Return the [X, Y] coordinate for the center point of the cell that contains the specified text.  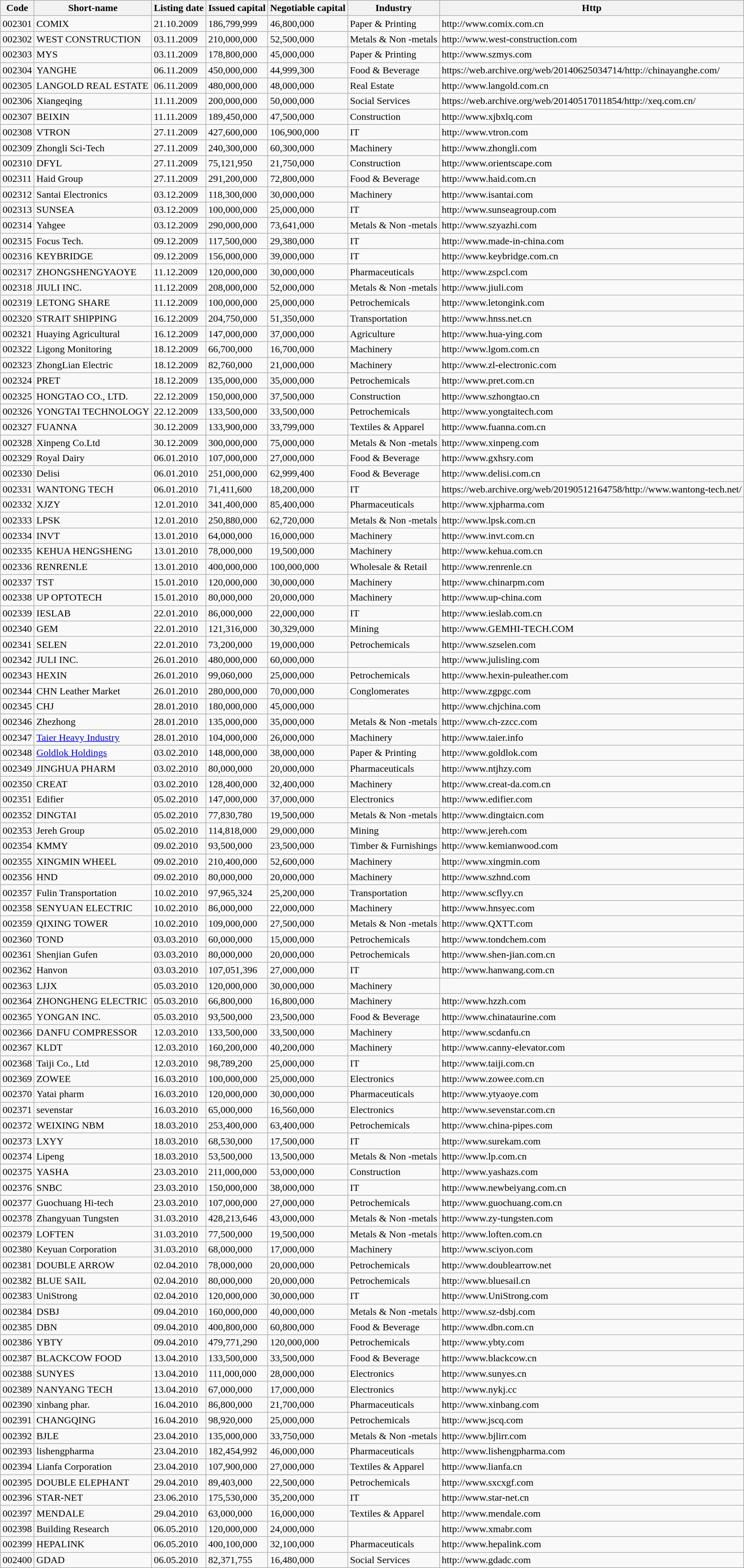
NANYANG TECH [93, 1389]
002389 [17, 1389]
SENYUAN ELECTRIC [93, 908]
002301 [17, 24]
http://www.zowee.com.cn [591, 1079]
http://www.scflyy.cn [591, 892]
HONGTAO CO., LTD. [93, 396]
http://www.star-net.cn [591, 1498]
77,500,000 [237, 1234]
WEST CONSTRUCTION [93, 39]
002361 [17, 955]
60,800,000 [308, 1327]
Delisi [93, 474]
http://www.xmabr.com [591, 1529]
lishengpharma [93, 1451]
250,880,000 [237, 520]
82,371,755 [237, 1560]
002390 [17, 1405]
http://www.creat-da.com.cn [591, 784]
Santai Electronics [93, 194]
http://www.made-in-china.com [591, 241]
002353 [17, 830]
21.10.2009 [179, 24]
http://www.zhongli.com [591, 148]
002325 [17, 396]
32,100,000 [308, 1544]
002351 [17, 799]
Keyuan Corporation [93, 1250]
002341 [17, 644]
http://www.szhongtao.cn [591, 396]
002394 [17, 1467]
21,700,000 [308, 1405]
002364 [17, 1001]
002340 [17, 629]
427,600,000 [237, 132]
002328 [17, 442]
002376 [17, 1188]
29,000,000 [308, 830]
30,329,000 [308, 629]
178,800,000 [237, 55]
http://www.dingtaicn.com [591, 815]
CHJ [93, 707]
http://www.zl-electronic.com [591, 365]
http://www.hua-ying.com [591, 334]
http://www.lgom.com.cn [591, 349]
BLACKCOW FOOD [93, 1358]
002311 [17, 179]
33,799,000 [308, 427]
121,316,000 [237, 629]
CHN Leather Market [93, 691]
208,000,000 [237, 287]
002354 [17, 846]
http://www.gxhsry.com [591, 458]
002337 [17, 582]
21,000,000 [308, 365]
http://www.blackcow.cn [591, 1358]
Royal Dairy [93, 458]
http://www.invt.com.cn [591, 536]
65,000,000 [237, 1110]
http://www.scdanfu.cn [591, 1032]
Goldlok Holdings [93, 753]
002363 [17, 986]
27,500,000 [308, 923]
64,000,000 [237, 536]
http://www.hzzh.com [591, 1001]
http://www.ytyaoye.com [591, 1094]
002392 [17, 1435]
Negotiable capital [308, 8]
002324 [17, 380]
002346 [17, 722]
Xiangeqing [93, 101]
YANGHE [93, 70]
85,400,000 [308, 505]
http://www.pret.com.cn [591, 380]
BEIXIN [93, 117]
sevenstar [93, 1110]
002386 [17, 1343]
002359 [17, 923]
52,500,000 [308, 39]
82,760,000 [237, 365]
PRET [93, 380]
http://www.newbeiyang.com.cn [591, 1188]
291,200,000 [237, 179]
QIXING TOWER [93, 923]
002331 [17, 489]
BLUE SAIL [93, 1281]
002399 [17, 1544]
002397 [17, 1513]
002391 [17, 1420]
http://www.taier.info [591, 738]
428,213,646 [237, 1219]
LJJX [93, 986]
002307 [17, 117]
002384 [17, 1312]
http://www.xjbxlq.com [591, 117]
148,000,000 [237, 753]
http://www.guochuang.com.cn [591, 1203]
002387 [17, 1358]
15,000,000 [308, 939]
http://www.lpsk.com.cn [591, 520]
63,400,000 [308, 1125]
002373 [17, 1141]
HEPALINK [93, 1544]
UP OPTOTECH [93, 598]
210,400,000 [237, 861]
Timber & Furnishings [393, 846]
ZOWEE [93, 1079]
26,000,000 [308, 738]
Haid Group [93, 179]
http://www.UniStrong.com [591, 1296]
Zhongli Sci-Tech [93, 148]
http://www.yongtaitech.com [591, 411]
http://www.GEMHI-TECH.COM [591, 629]
http://www.bluesail.cn [591, 1281]
http://www.orientscape.com [591, 163]
002348 [17, 753]
http://www.delisi.com.cn [591, 474]
LANGOLD REAL ESTATE [93, 86]
SUNSEA [93, 210]
CHANGQING [93, 1420]
73,200,000 [237, 644]
Yahgee [93, 225]
002317 [17, 272]
KLDT [93, 1048]
HEXIN [93, 675]
DFYL [93, 163]
002316 [17, 256]
70,000,000 [308, 691]
23.06.2010 [179, 1498]
40,200,000 [308, 1048]
002322 [17, 349]
22,500,000 [308, 1482]
http://www.tondchem.com [591, 939]
002303 [17, 55]
210,000,000 [237, 39]
http://www.nykj.cc [591, 1389]
002400 [17, 1560]
WANTONG TECH [93, 489]
002306 [17, 101]
002398 [17, 1529]
251,000,000 [237, 474]
002360 [17, 939]
002308 [17, 132]
189,450,000 [237, 117]
Zhezhong [93, 722]
http://www.szyazhi.com [591, 225]
002342 [17, 660]
400,100,000 [237, 1544]
http://www.dbn.com.cn [591, 1327]
002395 [17, 1482]
002319 [17, 303]
Real Estate [393, 86]
002380 [17, 1250]
http://www.fuanna.com.cn [591, 427]
002374 [17, 1156]
002368 [17, 1063]
http://www.goldlok.com [591, 753]
SUNYES [93, 1374]
002329 [17, 458]
25,200,000 [308, 892]
17,500,000 [308, 1141]
211,000,000 [237, 1172]
http://www.lp.com.cn [591, 1156]
http://www.shen-jian.com.cn [591, 955]
http://www.zy-tungsten.com [591, 1219]
http://www.ch-zzcc.com [591, 722]
002357 [17, 892]
Hanvon [93, 970]
MYS [93, 55]
GDAD [93, 1560]
STAR-NET [93, 1498]
LOFTEN [93, 1234]
002347 [17, 738]
VTRON [93, 132]
COMIX [93, 24]
68,000,000 [237, 1250]
24,000,000 [308, 1529]
XINGMIN WHEEL [93, 861]
DANFU COMPRESSOR [93, 1032]
http://www.hanwang.com.cn [591, 970]
002330 [17, 474]
Industry [393, 8]
63,000,000 [237, 1513]
Taiji Co., Ltd [93, 1063]
Edifier [93, 799]
186,799,999 [237, 24]
240,300,000 [237, 148]
99,060,000 [237, 675]
http://www.lianfa.cn [591, 1467]
JIULI INC. [93, 287]
Taier Heavy Industry [93, 738]
http://www.yashazs.com [591, 1172]
Lipeng [93, 1156]
Agriculture [393, 334]
http://www.sevenstar.com.cn [591, 1110]
19,000,000 [308, 644]
http://www.mendale.com [591, 1513]
253,400,000 [237, 1125]
62,720,000 [308, 520]
https://web.archive.org/web/20190512164758/http://www.wantong-tech.net/ [591, 489]
175,530,000 [237, 1498]
50,000,000 [308, 101]
Http [591, 8]
002369 [17, 1079]
16,560,000 [308, 1110]
002378 [17, 1219]
http://www.surekam.com [591, 1141]
IESLAB [93, 613]
SELEN [93, 644]
Code [17, 8]
002367 [17, 1048]
http://www.hepalink.com [591, 1544]
002323 [17, 365]
47,500,000 [308, 117]
YONGAN INC. [93, 1017]
http://www.jscq.com [591, 1420]
http://www.xinbang.com [591, 1405]
002382 [17, 1281]
002393 [17, 1451]
CREAT [93, 784]
77,830,780 [237, 815]
002335 [17, 551]
104,000,000 [237, 738]
002336 [17, 567]
107,051,396 [237, 970]
Xinpeng Co.Ltd [93, 442]
479,771,290 [237, 1343]
http://www.comix.com.cn [591, 24]
http://www.xinpeng.com [591, 442]
40,000,000 [308, 1312]
002321 [17, 334]
46,000,000 [308, 1451]
002372 [17, 1125]
KEYBRIDGE [93, 256]
400,000,000 [237, 567]
http://www.jiuli.com [591, 287]
002315 [17, 241]
002365 [17, 1017]
http://www.zgpgc.com [591, 691]
KMMY [93, 846]
FUANNA [93, 427]
33,750,000 [308, 1435]
002381 [17, 1265]
YBTY [93, 1343]
Shenjian Gufen [93, 955]
ZHONGSHENGYAOYE [93, 272]
21,750,000 [308, 163]
Short-name [93, 8]
66,800,000 [237, 1001]
http://www.xjpharma.com [591, 505]
117,500,000 [237, 241]
98,920,000 [237, 1420]
62,999,400 [308, 474]
280,000,000 [237, 691]
UniStrong [93, 1296]
JINGHUA PHARM [93, 769]
ZhongLian Electric [93, 365]
111,000,000 [237, 1374]
002302 [17, 39]
002388 [17, 1374]
52,000,000 [308, 287]
http://www.keybridge.com.cn [591, 256]
002320 [17, 318]
200,000,000 [237, 101]
002352 [17, 815]
http://www.doublearrow.net [591, 1265]
32,400,000 [308, 784]
89,403,000 [237, 1482]
Guochuang Hi-tech [93, 1203]
http://www.sciyon.com [591, 1250]
DOUBLE ELEPHANT [93, 1482]
53,000,000 [308, 1172]
DINGTAI [93, 815]
107,900,000 [237, 1467]
002327 [17, 427]
XJZY [93, 505]
106,900,000 [308, 132]
http://www.sunseagroup.com [591, 210]
http://www.kemianwood.com [591, 846]
28,000,000 [308, 1374]
204,750,000 [237, 318]
Ligong Monitoring [93, 349]
002396 [17, 1498]
http://www.sxcxgf.com [591, 1482]
Zhangyuan Tungsten [93, 1219]
http://www.QXTT.com [591, 923]
002333 [17, 520]
http://www.canny-elevator.com [591, 1048]
http://www.chinataurine.com [591, 1017]
35,200,000 [308, 1498]
http://www.gdadc.com [591, 1560]
http://www.szhnd.com [591, 877]
300,000,000 [237, 442]
Conglomerates [393, 691]
160,000,000 [237, 1312]
86,800,000 [237, 1405]
http://www.chinarpm.com [591, 582]
http://www.china-pipes.com [591, 1125]
LETONG SHARE [93, 303]
002338 [17, 598]
http://www.vtron.com [591, 132]
Yatai pharm [93, 1094]
18,200,000 [308, 489]
http://www.letongink.com [591, 303]
133,900,000 [237, 427]
002345 [17, 707]
002309 [17, 148]
16,480,000 [308, 1560]
002366 [17, 1032]
002385 [17, 1327]
60,300,000 [308, 148]
002362 [17, 970]
002312 [17, 194]
DSBJ [93, 1312]
37,500,000 [308, 396]
002304 [17, 70]
002332 [17, 505]
SNBC [93, 1188]
114,818,000 [237, 830]
109,000,000 [237, 923]
http://www.edifier.com [591, 799]
http://www.hexin-puleather.com [591, 675]
002358 [17, 908]
160,200,000 [237, 1048]
46,800,000 [308, 24]
Building Research [93, 1529]
HND [93, 877]
290,000,000 [237, 225]
341,400,000 [237, 505]
http://www.szmys.com [591, 55]
TOND [93, 939]
002305 [17, 86]
182,454,992 [237, 1451]
xinbang phar. [93, 1405]
http://www.ybty.com [591, 1343]
002349 [17, 769]
Huaying Agricultural [93, 334]
002326 [17, 411]
52,600,000 [308, 861]
http://www.sz-dsbj.com [591, 1312]
72,800,000 [308, 179]
DBN [93, 1327]
YASHA [93, 1172]
YONGTAI TECHNOLOGY [93, 411]
http://www.zspcl.com [591, 272]
Fulin Transportation [93, 892]
002379 [17, 1234]
http://www.up-china.com [591, 598]
98,789,200 [237, 1063]
KEHUA HENGSHENG [93, 551]
16,700,000 [308, 349]
http://www.west-construction.com [591, 39]
128,400,000 [237, 784]
13,500,000 [308, 1156]
http://www.langold.com.cn [591, 86]
66,700,000 [237, 349]
75,121,950 [237, 163]
GEM [93, 629]
STRAIT SHIPPING [93, 318]
156,000,000 [237, 256]
118,300,000 [237, 194]
http://www.lishengpharma.com [591, 1451]
75,000,000 [308, 442]
http://www.renrenle.cn [591, 567]
002339 [17, 613]
http://www.ntjhzy.com [591, 769]
002318 [17, 287]
http://www.bjlirr.com [591, 1435]
Issued capital [237, 8]
LPSK [93, 520]
002383 [17, 1296]
BJLE [93, 1435]
44,999,300 [308, 70]
http://www.hnss.net.cn [591, 318]
https://web.archive.org/web/20140517011854/http://xeq.com.cn/ [591, 101]
002343 [17, 675]
002377 [17, 1203]
43,000,000 [308, 1219]
MENDALE [93, 1513]
97,965,324 [237, 892]
LXYY [93, 1141]
002375 [17, 1172]
29,380,000 [308, 241]
http://www.sunyes.cn [591, 1374]
71,411,600 [237, 489]
WEIXING NBM [93, 1125]
48,000,000 [308, 86]
68,530,000 [237, 1141]
http://www.julisling.com [591, 660]
http://www.jereh.com [591, 830]
http://www.loften.com.cn [591, 1234]
http://www.ieslab.com.cn [591, 613]
002344 [17, 691]
002356 [17, 877]
https://web.archive.org/web/20140625034714/http://chinayanghe.com/ [591, 70]
73,641,000 [308, 225]
DOUBLE ARROW [93, 1265]
http://www.chjchina.com [591, 707]
53,500,000 [237, 1156]
Jereh Group [93, 830]
002371 [17, 1110]
http://www.szselen.com [591, 644]
Focus Tech. [93, 241]
http://www.isantai.com [591, 194]
Listing date [179, 8]
002350 [17, 784]
002313 [17, 210]
51,350,000 [308, 318]
002355 [17, 861]
400,800,000 [237, 1327]
INVT [93, 536]
180,000,000 [237, 707]
JULI INC. [93, 660]
002314 [17, 225]
002310 [17, 163]
16,800,000 [308, 1001]
http://www.kehua.com.cn [591, 551]
ZHONGHENG ELECTRIC [93, 1001]
002334 [17, 536]
http://www.hnsyec.com [591, 908]
002370 [17, 1094]
39,000,000 [308, 256]
67,000,000 [237, 1389]
Wholesale & Retail [393, 567]
http://www.xingmin.com [591, 861]
450,000,000 [237, 70]
http://www.taiji.com.cn [591, 1063]
RENRENLE [93, 567]
TST [93, 582]
Lianfa Corporation [93, 1467]
http://www.haid.com.cn [591, 179]
